Detect which cell encompasses the target text, then output its [X, Y] center coordinate. 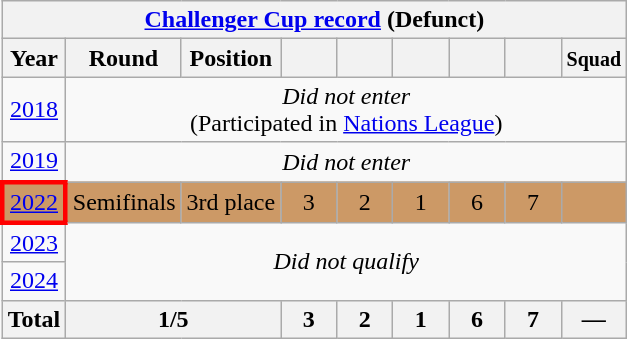
Challenger Cup record (Defunct) [314, 20]
2024 [34, 281]
Did not enter [346, 162]
1/5 [174, 319]
Did not enter (Participated in Nations League) [346, 110]
Squad [594, 58]
Semifinals [124, 202]
2019 [34, 162]
2018 [34, 110]
Position [231, 58]
Year [34, 58]
3rd place [231, 202]
Did not qualify [346, 262]
2023 [34, 243]
2022 [34, 202]
— [594, 319]
Total [34, 319]
Round [124, 58]
